Output the (x, y) coordinate of the center of the cell containing the given text.  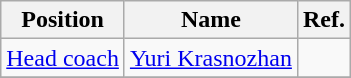
Name (210, 20)
Head coach (63, 58)
Yuri Krasnozhan (210, 58)
Ref. (324, 20)
Position (63, 20)
